Identify which cell holds the provided text, then report its (X, Y) central coordinate. 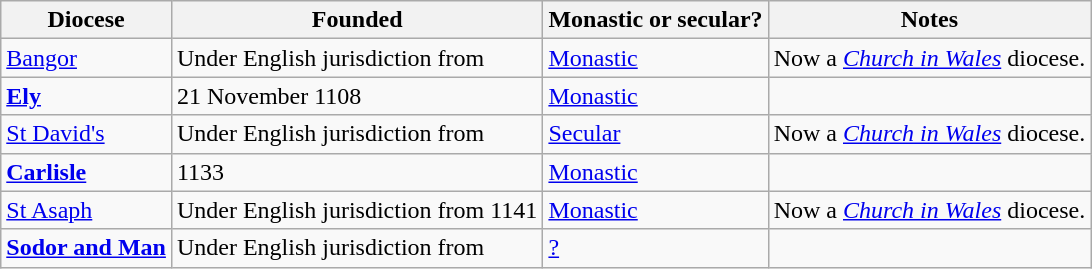
St Asaph (86, 210)
Notes (930, 20)
Bangor (86, 58)
Founded (356, 20)
21 November 1108 (356, 96)
Secular (656, 134)
Sodor and Man (86, 248)
Ely (86, 96)
Diocese (86, 20)
St David's (86, 134)
? (656, 248)
Carlisle (86, 172)
1133 (356, 172)
Under English jurisdiction from 1141 (356, 210)
Monastic or secular? (656, 20)
